Determine the (X, Y) coordinate at the center of the cell enclosing the given text.  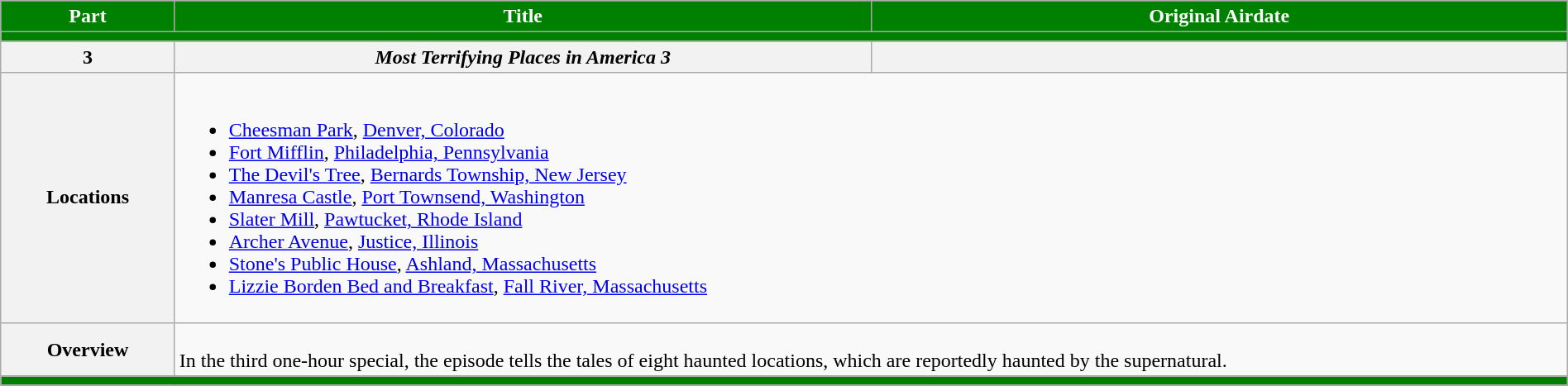
In the third one-hour special, the episode tells the tales of eight haunted locations, which are reportedly haunted by the supernatural. (871, 349)
Overview (88, 349)
Locations (88, 198)
Original Airdate (1219, 17)
Title (523, 17)
Most Terrifying Places in America 3 (523, 57)
3 (88, 57)
Part (88, 17)
